Output the (x, y) coordinate of the center of the cell containing the given text.  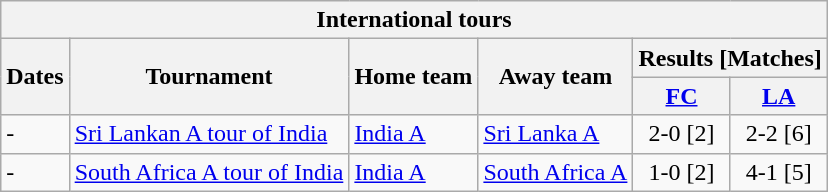
1-0 [2] (682, 172)
Away team (556, 77)
South Africa A (556, 172)
FC (682, 96)
International tours (414, 20)
Sri Lanka A (556, 134)
LA (778, 96)
2-0 [2] (682, 134)
South Africa A tour of India (209, 172)
4-1 [5] (778, 172)
2-2 [6] (778, 134)
Tournament (209, 77)
Results [Matches] (730, 58)
Dates (35, 77)
Sri Lankan A tour of India (209, 134)
Home team (414, 77)
